Search for the cell housing the specified text and yield its (x, y) center coordinate. 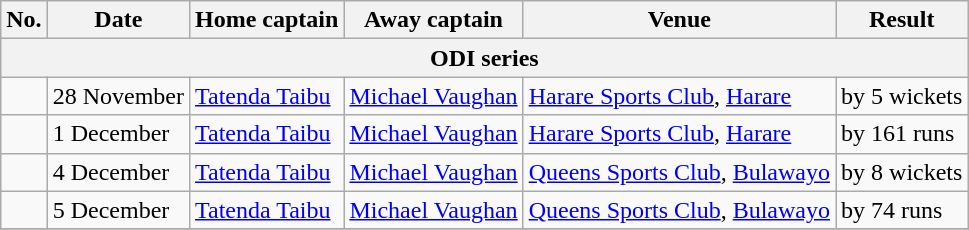
Date (118, 20)
Venue (679, 20)
4 December (118, 172)
ODI series (484, 58)
No. (24, 20)
Home captain (267, 20)
by 74 runs (902, 210)
by 161 runs (902, 134)
by 8 wickets (902, 172)
Result (902, 20)
28 November (118, 96)
5 December (118, 210)
Away captain (434, 20)
1 December (118, 134)
by 5 wickets (902, 96)
